Capture the cell that displays the provided text and extract its [X, Y] central coordinate. 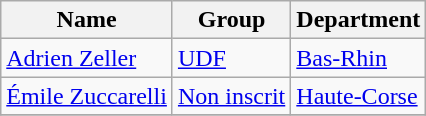
Department [358, 20]
Name [87, 20]
Group [231, 20]
Non inscrit [231, 96]
Émile Zuccarelli [87, 96]
UDF [231, 58]
Bas-Rhin [358, 58]
Adrien Zeller [87, 58]
Haute-Corse [358, 96]
